Output the [x, y] coordinate of the center of the cell containing the given text.  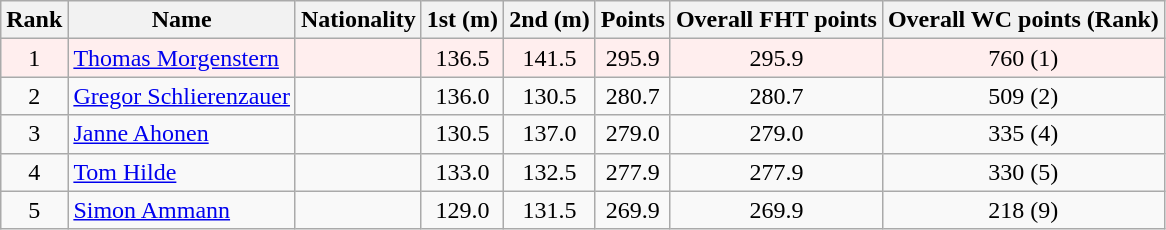
2nd (m) [550, 20]
509 (2) [1023, 96]
218 (9) [1023, 210]
141.5 [550, 58]
Rank [34, 20]
5 [34, 210]
137.0 [550, 134]
Gregor Schlierenzauer [182, 96]
Simon Ammann [182, 210]
Overall WC points (Rank) [1023, 20]
Points [632, 20]
4 [34, 172]
Overall FHT points [776, 20]
136.0 [462, 96]
3 [34, 134]
Nationality [358, 20]
136.5 [462, 58]
Name [182, 20]
335 (4) [1023, 134]
133.0 [462, 172]
132.5 [550, 172]
2 [34, 96]
Janne Ahonen [182, 134]
1st (m) [462, 20]
330 (5) [1023, 172]
Thomas Morgenstern [182, 58]
Tom Hilde [182, 172]
129.0 [462, 210]
1 [34, 58]
760 (1) [1023, 58]
131.5 [550, 210]
